For the text-containing cell, return its midpoint in (x, y) coordinate format. 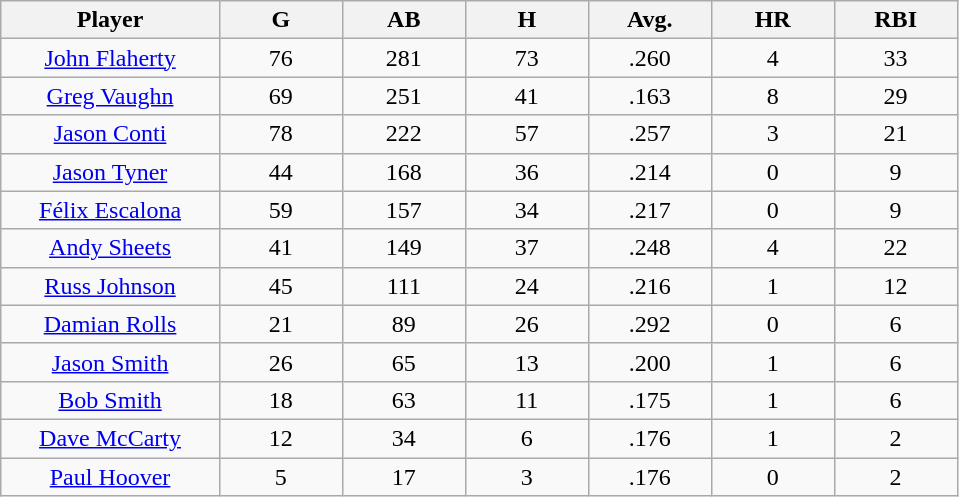
222 (404, 134)
45 (280, 286)
G (280, 20)
281 (404, 58)
168 (404, 172)
17 (404, 477)
157 (404, 210)
78 (280, 134)
Avg. (650, 20)
.257 (650, 134)
.217 (650, 210)
Damian Rolls (110, 324)
Andy Sheets (110, 248)
Jason Tyner (110, 172)
18 (280, 400)
.214 (650, 172)
5 (280, 477)
36 (526, 172)
RBI (896, 20)
.163 (650, 96)
69 (280, 96)
65 (404, 362)
Greg Vaughn (110, 96)
AB (404, 20)
59 (280, 210)
8 (772, 96)
Jason Smith (110, 362)
Félix Escalona (110, 210)
.200 (650, 362)
29 (896, 96)
Jason Conti (110, 134)
HR (772, 20)
.260 (650, 58)
11 (526, 400)
73 (526, 58)
Paul Hoover (110, 477)
251 (404, 96)
44 (280, 172)
22 (896, 248)
.175 (650, 400)
.248 (650, 248)
24 (526, 286)
13 (526, 362)
57 (526, 134)
111 (404, 286)
Russ Johnson (110, 286)
89 (404, 324)
.292 (650, 324)
H (526, 20)
76 (280, 58)
Dave McCarty (110, 438)
149 (404, 248)
63 (404, 400)
.216 (650, 286)
John Flaherty (110, 58)
Player (110, 20)
33 (896, 58)
37 (526, 248)
Bob Smith (110, 400)
